Return [x, y] of the center of cell containing provided text 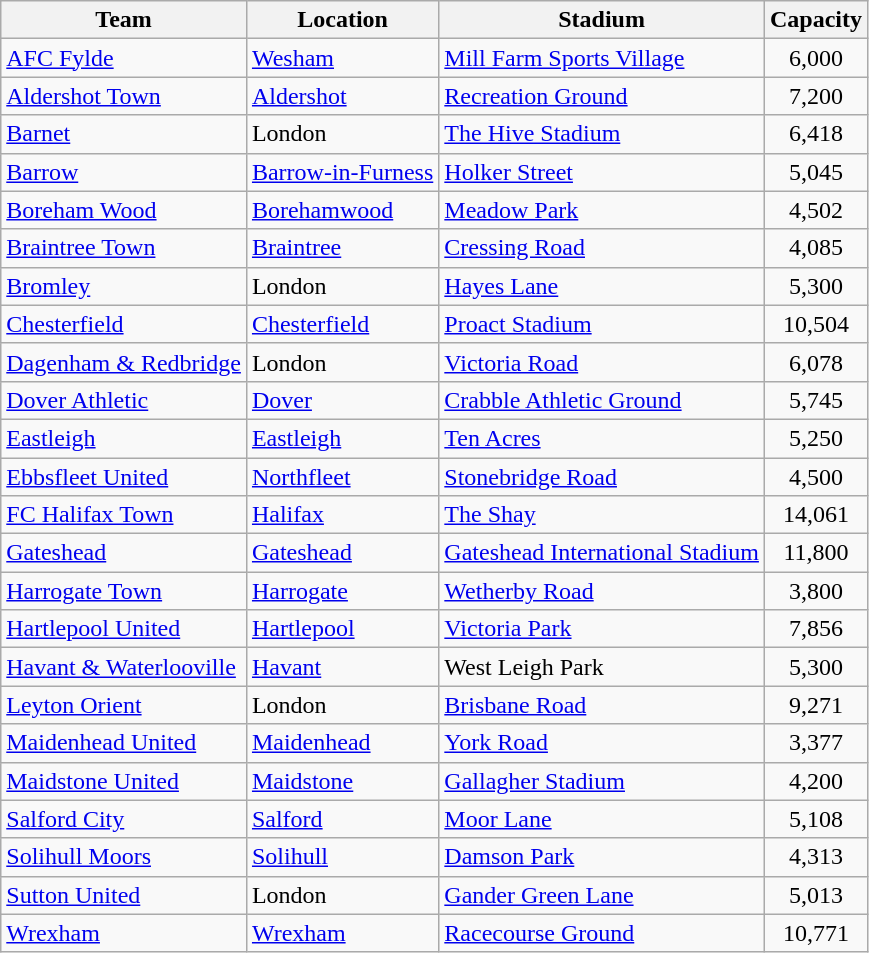
6,418 [816, 134]
11,800 [816, 553]
4,200 [816, 781]
Borehamwood [342, 210]
Damson Park [602, 857]
Ten Acres [602, 438]
Boreham Wood [124, 210]
Barnet [124, 134]
Maidenhead [342, 743]
Solihull Moors [124, 857]
7,200 [816, 96]
Hartlepool United [124, 629]
York Road [602, 743]
9,271 [816, 705]
Havant [342, 667]
Harrogate [342, 591]
Stonebridge Road [602, 477]
6,000 [816, 58]
Gallagher Stadium [602, 781]
Gander Green Lane [602, 895]
Bromley [124, 286]
Wesham [342, 58]
Team [124, 20]
Wetherby Road [602, 591]
FC Halifax Town [124, 515]
Proact Stadium [602, 324]
Holker Street [602, 172]
7,856 [816, 629]
Brisbane Road [602, 705]
4,085 [816, 248]
Maidstone United [124, 781]
5,108 [816, 819]
Maidenhead United [124, 743]
Dover Athletic [124, 400]
10,771 [816, 933]
Recreation Ground [602, 96]
Capacity [816, 20]
Hartlepool [342, 629]
Cressing Road [602, 248]
3,800 [816, 591]
Stadium [602, 20]
10,504 [816, 324]
3,377 [816, 743]
The Shay [602, 515]
AFC Fylde [124, 58]
Harrogate Town [124, 591]
4,313 [816, 857]
5,045 [816, 172]
Crabble Athletic Ground [602, 400]
Barrow [124, 172]
Aldershot Town [124, 96]
Northfleet [342, 477]
Braintree Town [124, 248]
Racecourse Ground [602, 933]
5,250 [816, 438]
Braintree [342, 248]
Meadow Park [602, 210]
4,502 [816, 210]
Leyton Orient [124, 705]
Havant & Waterlooville [124, 667]
Salford City [124, 819]
6,078 [816, 362]
Victoria Road [602, 362]
Location [342, 20]
Sutton United [124, 895]
Aldershot [342, 96]
Victoria Park [602, 629]
Solihull [342, 857]
Ebbsfleet United [124, 477]
Barrow-in-Furness [342, 172]
Dagenham & Redbridge [124, 362]
Halifax [342, 515]
4,500 [816, 477]
5,745 [816, 400]
Hayes Lane [602, 286]
Moor Lane [602, 819]
Salford [342, 819]
Mill Farm Sports Village [602, 58]
5,013 [816, 895]
Dover [342, 400]
Gateshead International Stadium [602, 553]
West Leigh Park [602, 667]
14,061 [816, 515]
The Hive Stadium [602, 134]
Maidstone [342, 781]
